Return (x, y) of the center of cell containing provided text 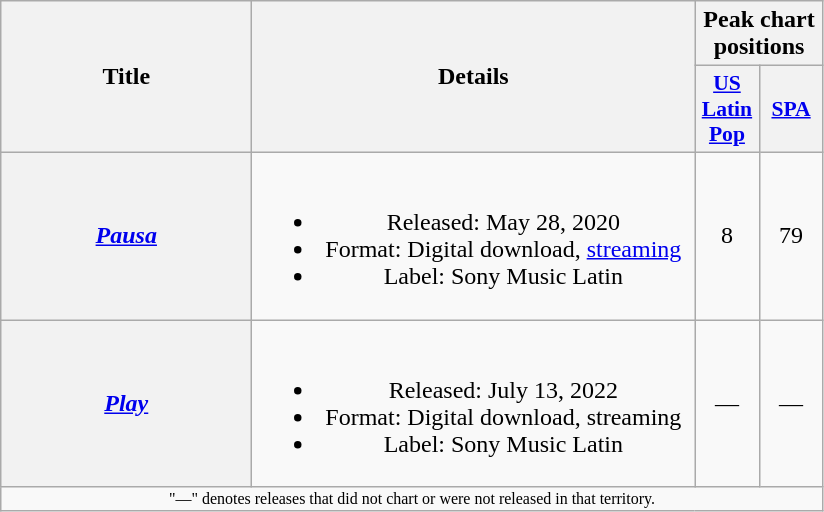
Peak chart positions (759, 34)
US Latin Pop (727, 110)
Play (126, 404)
"—" denotes releases that did not chart or were not released in that territory. (412, 499)
Released: May 28, 2020Format: Digital download, streamingLabel: Sony Music Latin (474, 236)
8 (727, 236)
Details (474, 77)
Pausa (126, 236)
Title (126, 77)
Released: July 13, 2022Format: Digital download, streamingLabel: Sony Music Latin (474, 404)
79 (791, 236)
SPA (791, 110)
